Detect which cell encompasses the target text, then output its (x, y) center coordinate. 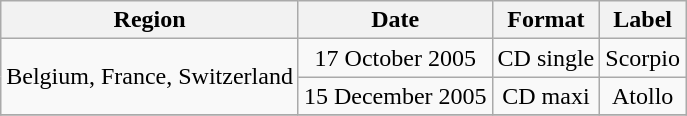
Belgium, France, Switzerland (150, 77)
Scorpio (643, 58)
CD maxi (546, 96)
Label (643, 20)
CD single (546, 58)
15 December 2005 (395, 96)
Format (546, 20)
Region (150, 20)
Atollo (643, 96)
17 October 2005 (395, 58)
Date (395, 20)
